From the cell containing the given text, extract its center point as (x, y) coordinate. 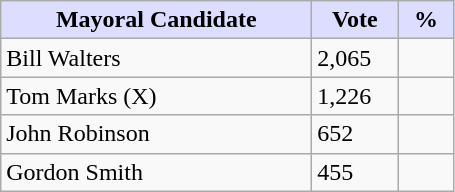
Gordon Smith (156, 172)
2,065 (355, 58)
Mayoral Candidate (156, 20)
455 (355, 172)
652 (355, 134)
% (426, 20)
1,226 (355, 96)
Tom Marks (X) (156, 96)
Bill Walters (156, 58)
John Robinson (156, 134)
Vote (355, 20)
